Identify which cell holds the provided text, then report its [X, Y] central coordinate. 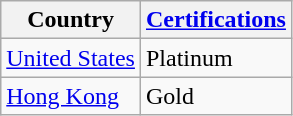
Gold [216, 96]
Platinum [216, 58]
Hong Kong [71, 96]
United States [71, 58]
Certifications [216, 20]
Country [71, 20]
